From the cell containing the given text, extract its center point as [X, Y] coordinate. 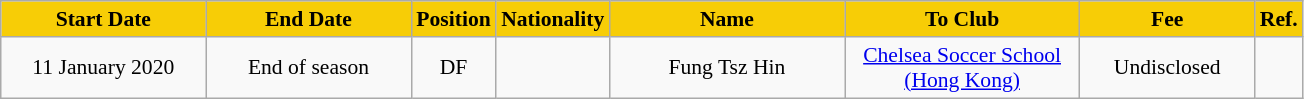
Chelsea Soccer School (Hong Kong) [962, 68]
Fung Tsz Hin [726, 68]
Ref. [1279, 19]
End of season [308, 68]
End Date [308, 19]
DF [454, 68]
Fee [1168, 19]
To Club [962, 19]
Position [454, 19]
Nationality [552, 19]
Start Date [104, 19]
Name [726, 19]
Undisclosed [1168, 68]
11 January 2020 [104, 68]
